Search for the cell housing the specified text and yield its (x, y) center coordinate. 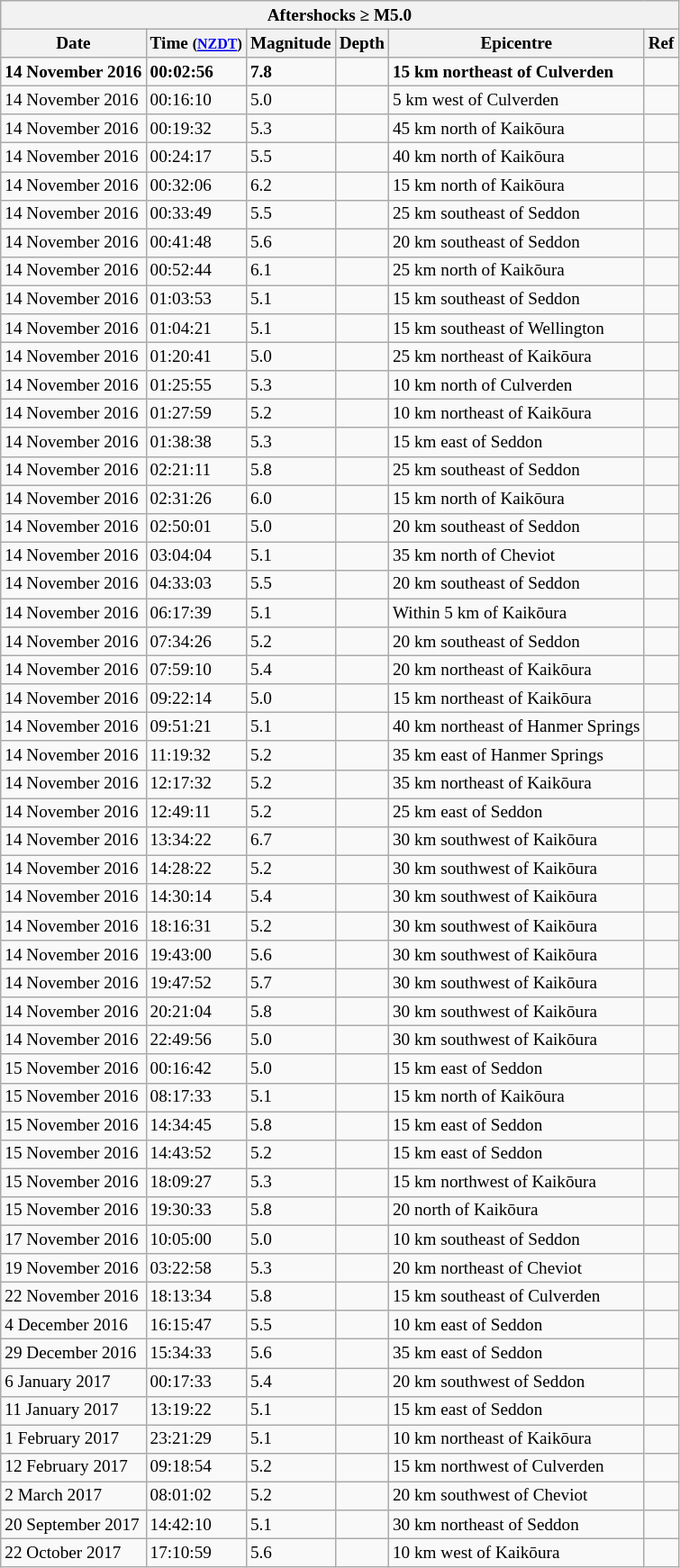
15 km southeast of Wellington (516, 329)
02:21:11 (196, 471)
Time (NZDT) (196, 43)
08:17:33 (196, 1097)
5.7 (290, 983)
17 November 2016 (74, 1239)
4 December 2016 (74, 1325)
6 January 2017 (74, 1382)
13:19:22 (196, 1410)
03:22:58 (196, 1268)
15 km northeast of Culverden (516, 72)
19:47:52 (196, 983)
22:49:56 (196, 1041)
15:34:33 (196, 1354)
Depth (362, 43)
11:19:32 (196, 755)
00:24:17 (196, 158)
19:30:33 (196, 1211)
Magnitude (290, 43)
15 km northwest of Kaikōura (516, 1183)
6.7 (290, 841)
20 September 2017 (74, 1525)
14:28:22 (196, 870)
35 km east of Hanmer Springs (516, 755)
10 km southeast of Seddon (516, 1239)
35 km northeast of Kaikōura (516, 784)
01:20:41 (196, 356)
09:18:54 (196, 1467)
18:13:34 (196, 1296)
40 km north of Kaikōura (516, 158)
01:03:53 (196, 300)
29 December 2016 (74, 1354)
14:42:10 (196, 1525)
07:59:10 (196, 670)
6.1 (290, 271)
20:21:04 (196, 1012)
15 km northwest of Culverden (516, 1467)
20 km southwest of Cheviot (516, 1496)
12:49:11 (196, 812)
Date (74, 43)
09:51:21 (196, 727)
10 km north of Culverden (516, 385)
19:43:00 (196, 955)
10 km west of Kaikōura (516, 1553)
5 km west of Culverden (516, 100)
25 km east of Seddon (516, 812)
07:34:26 (196, 642)
2 March 2017 (74, 1496)
08:01:02 (196, 1496)
14:30:14 (196, 897)
02:50:01 (196, 527)
00:16:42 (196, 1068)
17:10:59 (196, 1553)
15 km northeast of Kaikōura (516, 698)
Ref (661, 43)
11 January 2017 (74, 1410)
40 km northeast of Hanmer Springs (516, 727)
18:09:27 (196, 1183)
22 November 2016 (74, 1296)
23:21:29 (196, 1439)
Within 5 km of Kaikōura (516, 613)
10 km east of Seddon (516, 1325)
06:17:39 (196, 613)
Aftershocks ≥ M5.0 (340, 15)
01:38:38 (196, 442)
04:33:03 (196, 584)
45 km north of Kaikōura (516, 129)
16:15:47 (196, 1325)
6.2 (290, 185)
01:25:55 (196, 385)
09:22:14 (196, 698)
12:17:32 (196, 784)
20 north of Kaikōura (516, 1211)
00:41:48 (196, 243)
35 km north of Cheviot (516, 556)
02:31:26 (196, 499)
00:19:32 (196, 129)
1 February 2017 (74, 1439)
Epicentre (516, 43)
00:02:56 (196, 72)
25 km north of Kaikōura (516, 271)
00:32:06 (196, 185)
7.8 (290, 72)
20 km northeast of Kaikōura (516, 670)
13:34:22 (196, 841)
15 km southeast of Culverden (516, 1296)
00:33:49 (196, 214)
03:04:04 (196, 556)
00:17:33 (196, 1382)
12 February 2017 (74, 1467)
30 km northeast of Seddon (516, 1525)
18:16:31 (196, 926)
35 km east of Seddon (516, 1354)
01:27:59 (196, 414)
15 km southeast of Seddon (516, 300)
20 km southwest of Seddon (516, 1382)
00:16:10 (196, 100)
00:52:44 (196, 271)
14:43:52 (196, 1154)
20 km northeast of Cheviot (516, 1268)
01:04:21 (196, 329)
19 November 2016 (74, 1268)
6.0 (290, 499)
25 km northeast of Kaikōura (516, 356)
22 October 2017 (74, 1553)
10:05:00 (196, 1239)
14:34:45 (196, 1126)
